Return (x, y) of the center of cell containing provided text 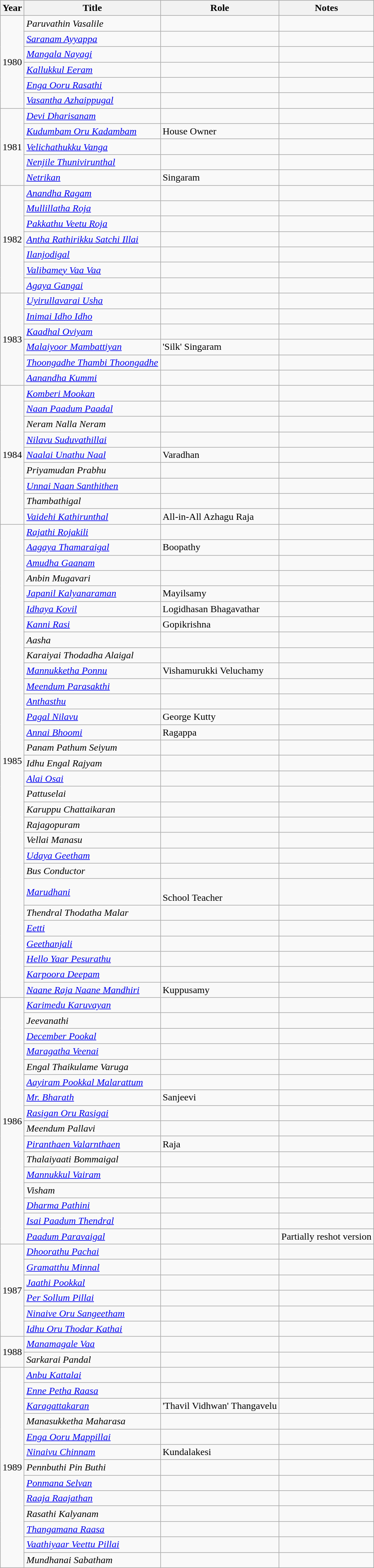
Mullillatha Roja (92, 208)
Kaadhal Oviyam (92, 332)
Thoongadhe Thambi Thoongadhe (92, 362)
Ponmana Selvan (92, 1483)
Kallukkul Eeram (92, 70)
1989 (12, 1467)
Amudha Gaanam (92, 563)
Rasigan Oru Rasigai (92, 1113)
Rajathi Rojakili (92, 532)
'Thavil Vidhwan' Thangavelu (219, 1406)
Udaya Geetham (92, 855)
1987 (12, 1290)
Sarkarai Pandal (92, 1360)
Pennbuthi Pin Buthi (92, 1468)
Netrikan (92, 177)
Rasathi Kalyanam (92, 1514)
Raja (219, 1144)
Anbu Kattalai (92, 1375)
Enne Petha Raasa (92, 1390)
School Teacher (219, 891)
Japanil Kalyanaraman (92, 594)
Malaiyoor Mambattiyan (92, 347)
Piranthaen Valarnthaen (92, 1144)
1983 (12, 339)
Meendum Pallavi (92, 1128)
Ninaivu Chinnam (92, 1452)
Enga Ooru Mappillai (92, 1437)
Thalaiyaati Bommaigal (92, 1159)
Mangala Nayagi (92, 54)
Marudhani (92, 891)
Kanni Rasi (92, 624)
1986 (12, 1121)
Pakkathu Veetu Roja (92, 224)
Title (92, 8)
Annai Bhoomi (92, 732)
Manasukketha Maharasa (92, 1421)
Anthasthu (92, 702)
Aayiram Pookkal Malarattum (92, 1082)
Kudumbam Oru Kadambam (92, 131)
Gopikrishna (219, 624)
Neram Nalla Neram (92, 424)
Paadum Paravaigal (92, 1236)
Thangamana Raasa (92, 1529)
Nilavu Suduvathillai (92, 439)
Idhaya Kovil (92, 609)
Kuppusamy (219, 990)
Mundhanai Sabatham (92, 1560)
Antha Rathirikku Satchi Illai (92, 239)
Paruvathin Vasalile (92, 23)
Karimedu Karuvayan (92, 1005)
Sanjeevi (219, 1098)
Uyirullavarai Usha (92, 301)
Agaya Gangai (92, 285)
Mannukketha Ponnu (92, 670)
Aagaya Thamaraigal (92, 547)
Priyamudan Prabhu (92, 470)
Alai Osai (92, 779)
December Pookal (92, 1036)
House Owner (219, 131)
Partially reshot version (327, 1236)
'Silk' Singaram (219, 347)
All-in-All Azhagu Raja (219, 517)
Isai Paadum Thendral (92, 1221)
Enga Ooru Rasathi (92, 85)
Nenjile Thunivirunthal (92, 162)
Singaram (219, 177)
Per Sollum Pillai (92, 1298)
Jaathi Pookkal (92, 1283)
Velichathukku Vanga (92, 147)
Anbin Mugavari (92, 578)
Naan Paadum Paadal (92, 408)
Role (219, 8)
1984 (12, 455)
1985 (12, 761)
Vaidehi Kathirunthal (92, 517)
Notes (327, 8)
Gramatthu Minnal (92, 1267)
Kundalakesi (219, 1452)
Komberi Mookan (92, 393)
Dharma Pathini (92, 1206)
Visham (92, 1190)
Jeevanathi (92, 1021)
Vasantha Azhaippugal (92, 100)
Vellai Manasu (92, 840)
Mr. Bharath (92, 1098)
Vaathiyaar Veettu Pillai (92, 1545)
Eetti (92, 928)
1981 (12, 147)
Naalai Unathu Naal (92, 455)
Pagal Nilavu (92, 717)
Ilanjodigal (92, 255)
Anandha Ragam (92, 193)
Idhu Oru Thodar Kathai (92, 1329)
Karagattakaran (92, 1406)
Thambathigal (92, 501)
Valibamey Vaa Vaa (92, 270)
1980 (12, 62)
Karaiyai Thodadha Alaigal (92, 655)
Varadhan (219, 455)
Meendum Parasakthi (92, 686)
Vishamurukki Veluchamy (219, 670)
Mayilsamy (219, 594)
Ninaive Oru Sangeetham (92, 1313)
Maragatha Veenai (92, 1051)
Unnai Naan Santhithen (92, 486)
Ragappa (219, 732)
Engal Thaikulame Varuga (92, 1067)
Saranam Ayyappa (92, 39)
Devi Dharisanam (92, 116)
Pattuselai (92, 794)
George Kutty (219, 717)
Year (12, 8)
Thendral Thodatha Malar (92, 913)
Mannukkul Vairam (92, 1174)
Logidhasan Bhagavathar (219, 609)
Inimai Idho Idho (92, 316)
Aanandha Kummi (92, 378)
1988 (12, 1352)
Boopathy (219, 547)
1982 (12, 239)
Manamagale Vaa (92, 1344)
Idhu Engal Rajyam (92, 763)
Geethanjali (92, 944)
Hello Yaar Pesurathu (92, 959)
Karpoora Deepam (92, 974)
Karuppu Chattaikaran (92, 809)
Aasha (92, 640)
Naane Raja Naane Mandhiri (92, 990)
Dhoorathu Pachai (92, 1252)
Raaja Raajathan (92, 1498)
Bus Conductor (92, 871)
Rajagopuram (92, 825)
Panam Pathum Seiyum (92, 748)
